Search for the cell housing the specified text and yield its [X, Y] center coordinate. 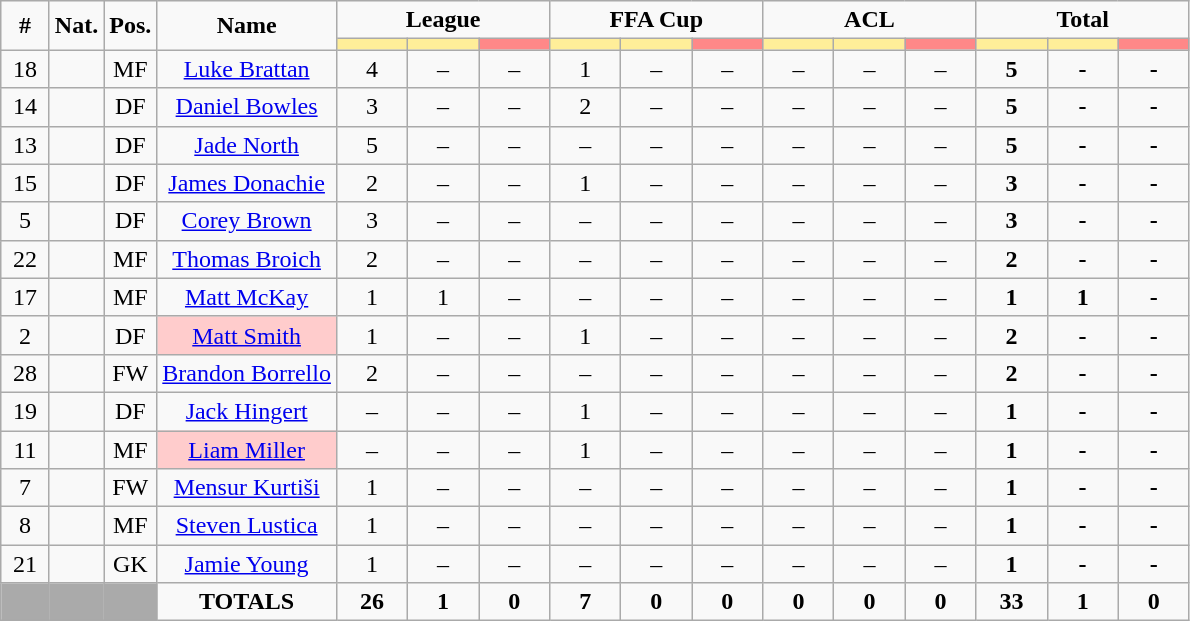
17 [26, 297]
26 [372, 602]
Jamie Young [247, 564]
14 [26, 107]
18 [26, 69]
19 [26, 411]
Daniel Bowles [247, 107]
Jack Hingert [247, 411]
Corey Brown [247, 221]
Nat. [76, 26]
Matt Smith [247, 335]
Brandon Borrello [247, 373]
Mensur Kurtiši [247, 488]
22 [26, 259]
Name [247, 26]
# [26, 26]
33 [1012, 602]
13 [26, 145]
ACL [870, 20]
TOTALS [247, 602]
Matt McKay [247, 297]
21 [26, 564]
James Donachie [247, 183]
8 [26, 526]
28 [26, 373]
FFA Cup [656, 20]
League [442, 20]
Pos. [130, 26]
Thomas Broich [247, 259]
Jade North [247, 145]
Luke Brattan [247, 69]
4 [372, 69]
Liam Miller [247, 449]
GK [130, 564]
11 [26, 449]
Total [1082, 20]
Steven Lustica [247, 526]
15 [26, 183]
